For the text-containing cell, return its midpoint in [x, y] coordinate format. 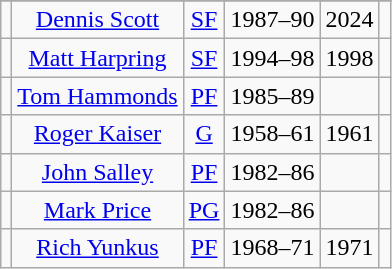
John Salley [98, 172]
2024 [350, 20]
1958–61 [272, 134]
1987–90 [272, 20]
Rich Yunkus [98, 248]
1971 [350, 248]
Mark Price [98, 210]
Dennis Scott [98, 20]
1998 [350, 58]
1968–71 [272, 248]
PG [204, 210]
G [204, 134]
1961 [350, 134]
Matt Harpring [98, 58]
1994–98 [272, 58]
Tom Hammonds [98, 96]
Roger Kaiser [98, 134]
1985–89 [272, 96]
